From the cell containing the given text, extract its center point as [X, Y] coordinate. 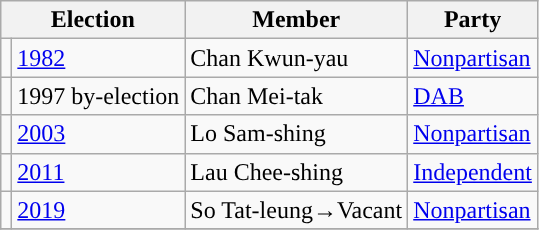
Chan Kwun-yau [296, 58]
Election [93, 20]
Member [296, 20]
So Tat-leung→Vacant [296, 210]
Lo Sam-shing [296, 134]
Party [473, 20]
2019 [98, 210]
2003 [98, 134]
1982 [98, 58]
DAB [473, 96]
Chan Mei-tak [296, 96]
Lau Chee-shing [296, 172]
Independent [473, 172]
2011 [98, 172]
1997 by-election [98, 96]
